Extract the [X, Y] coordinate from the center of the cell holding the provided text.  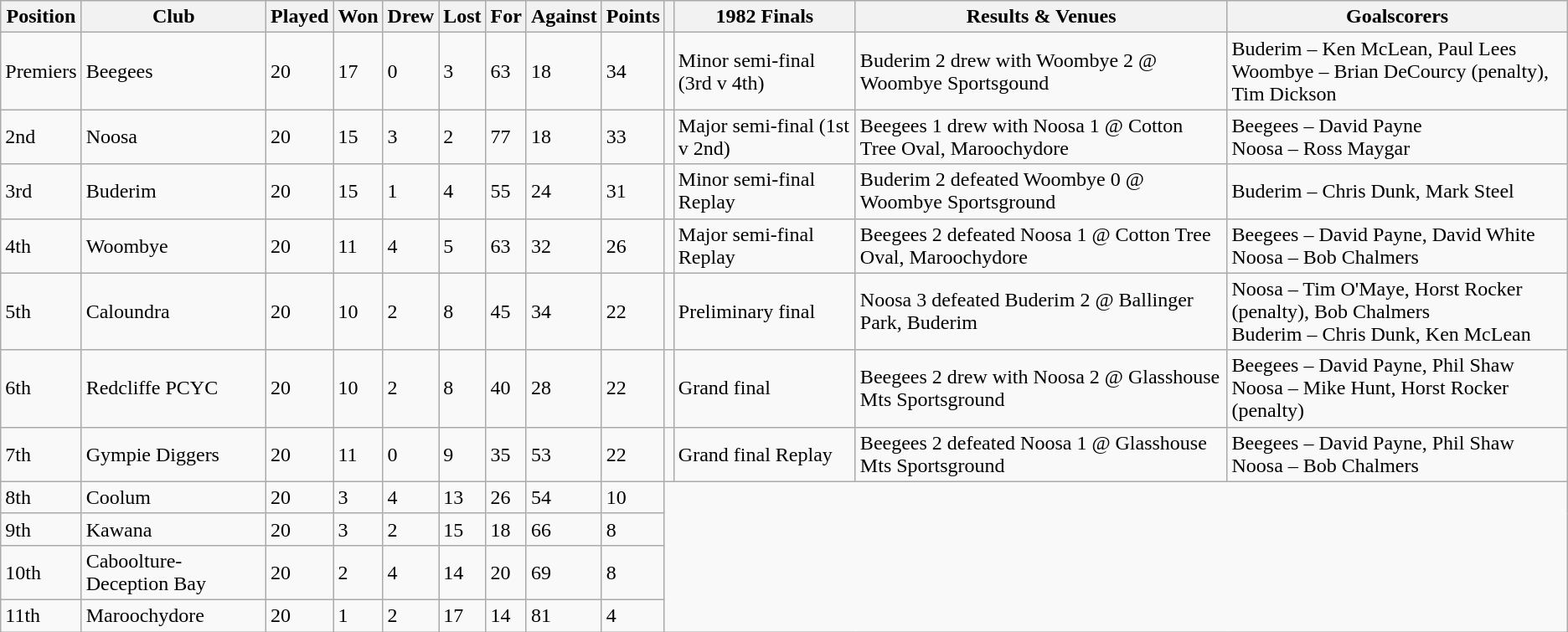
40 [506, 388]
9th [41, 529]
69 [564, 573]
Grand final [764, 388]
Noosa 3 defeated Buderim 2 @ Ballinger Park, Buderim [1041, 311]
Buderim 2 drew with Woombye 2 @ Woombye Sportsgound [1041, 71]
11th [41, 615]
81 [564, 615]
45 [506, 311]
Minor semi-final Replay [764, 191]
33 [633, 137]
Club [173, 17]
Buderim 2 defeated Woombye 0 @ Woombye Sportsground [1041, 191]
8th [41, 497]
Points [633, 17]
77 [506, 137]
Caboolture-Deception Bay [173, 573]
Played [300, 17]
28 [564, 388]
5th [41, 311]
Beegees – David PayneNoosa – Ross Maygar [1397, 137]
Gympie Diggers [173, 454]
Beegees [173, 71]
Premiers [41, 71]
Goalscorers [1397, 17]
Noosa [173, 137]
4th [41, 246]
53 [564, 454]
Woombye [173, 246]
2nd [41, 137]
Position [41, 17]
Beegees 1 drew with Noosa 1 @ Cotton Tree Oval, Maroochydore [1041, 137]
Beegees – David Payne, David WhiteNoosa – Bob Chalmers [1397, 246]
Coolum [173, 497]
Caloundra [173, 311]
6th [41, 388]
54 [564, 497]
Drew [410, 17]
3rd [41, 191]
32 [564, 246]
Beegees 2 drew with Noosa 2 @ Glasshouse Mts Sportsground [1041, 388]
35 [506, 454]
Grand final Replay [764, 454]
For [506, 17]
1982 Finals [764, 17]
7th [41, 454]
Won [358, 17]
9 [462, 454]
Preliminary final [764, 311]
Beegees 2 defeated Noosa 1 @ Glasshouse Mts Sportsground [1041, 454]
Beegees – David Payne, Phil ShawNoosa – Bob Chalmers [1397, 454]
Kawana [173, 529]
Beegees 2 defeated Noosa 1 @ Cotton Tree Oval, Maroochydore [1041, 246]
Buderim [173, 191]
Maroochydore [173, 615]
24 [564, 191]
Lost [462, 17]
Minor semi-final (3rd v 4th) [764, 71]
66 [564, 529]
Major semi-final (1st v 2nd) [764, 137]
Results & Venues [1041, 17]
Beegees – David Payne, Phil ShawNoosa – Mike Hunt, Horst Rocker (penalty) [1397, 388]
Redcliffe PCYC [173, 388]
10th [41, 573]
13 [462, 497]
5 [462, 246]
Buderim – Ken McLean, Paul LeesWoombye – Brian DeCourcy (penalty), Tim Dickson [1397, 71]
Buderim – Chris Dunk, Mark Steel [1397, 191]
Major semi-final Replay [764, 246]
Noosa – Tim O'Maye, Horst Rocker (penalty), Bob ChalmersBuderim – Chris Dunk, Ken McLean [1397, 311]
Against [564, 17]
31 [633, 191]
55 [506, 191]
